Detect which cell encompasses the target text, then output its (X, Y) center coordinate. 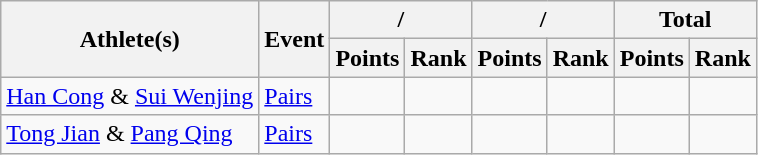
Tong Jian & Pang Qing (130, 134)
Athlete(s) (130, 39)
Event (294, 39)
Han Cong & Sui Wenjing (130, 96)
Total (685, 20)
